Determine the [x, y] coordinate at the center of the cell enclosing the given text.  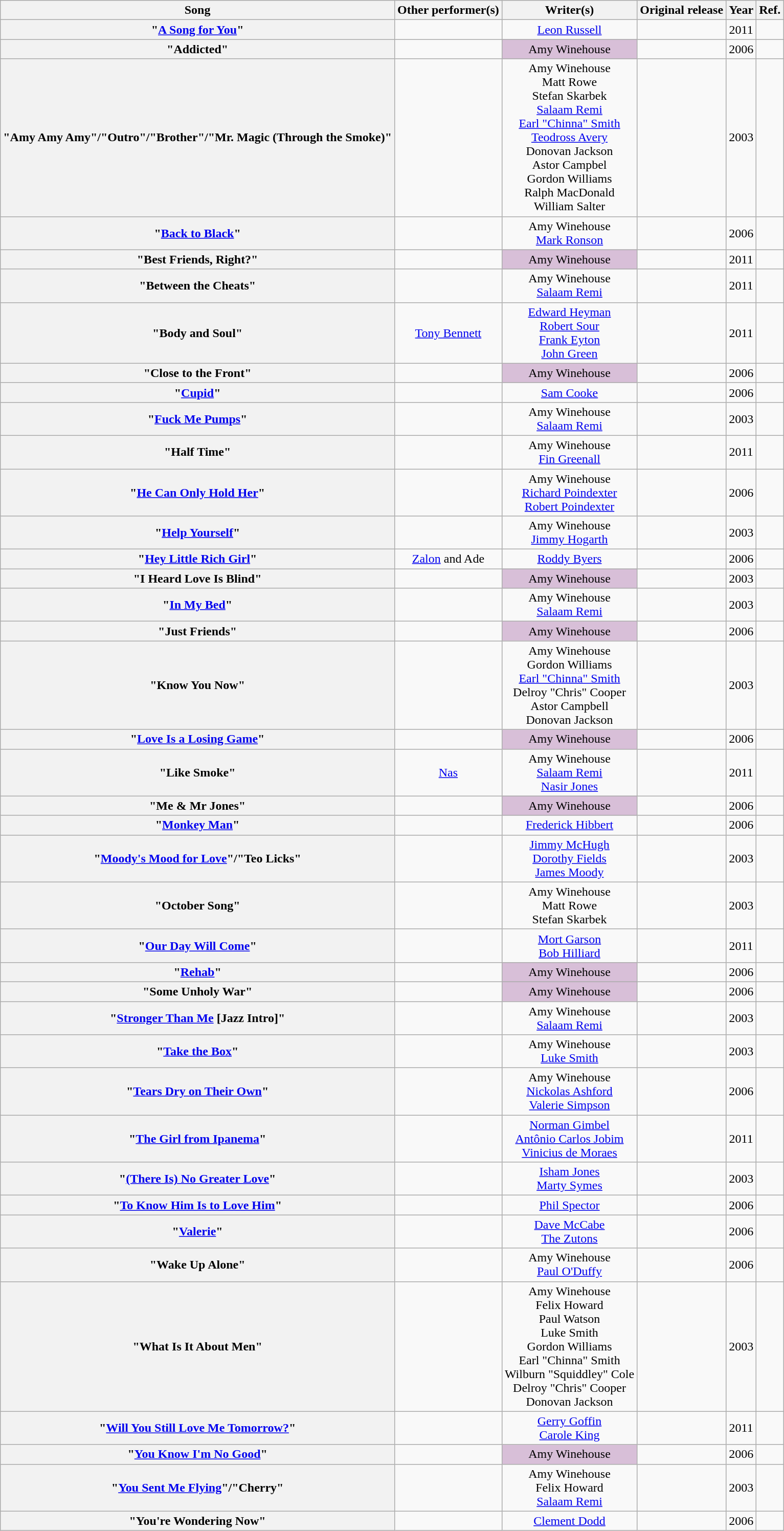
"Fuck Me Pumps" [197, 418]
Gerry GoffinCarole King [569, 1428]
"Hey Little Rich Girl" [197, 559]
"I Heard Love Is Blind" [197, 579]
"Best Friends, Right?" [197, 259]
Ref. [770, 10]
Frederick Hibbert [569, 825]
"Half Time" [197, 452]
Amy WinehouseGordon WilliamsEarl "Chinna" SmithDelroy "Chris" CooperAstor CampbellDonovan Jackson [569, 685]
Norman GimbelAntônio Carlos JobimVinicius de Moraes [569, 1139]
Amy WinehousePaul O'Duffy [569, 1264]
"You Sent Me Flying"/"Cherry" [197, 1488]
"A Song for You" [197, 30]
"Our Day Will Come" [197, 945]
"Me & Mr Jones" [197, 806]
Roddy Byers [569, 559]
"Cupid" [197, 392]
Zalon and Ade [448, 559]
"You're Wondering Now" [197, 1521]
"Stronger Than Me [Jazz Intro]" [197, 1018]
Amy WinehouseFelix HowardPaul WatsonLuke SmithGordon WilliamsEarl "Chinna" SmithWilburn "Squiddley" ColeDelroy "Chris" CooperDonovan Jackson [569, 1346]
Tony Bennett [448, 332]
Amy WinehouseFelix HowardSalaam Remi [569, 1488]
"Help Yourself" [197, 533]
"Some Unholy War" [197, 991]
"In My Bed" [197, 605]
"Body and Soul" [197, 332]
"What Is It About Men" [197, 1346]
Jimmy McHughDorothy FieldsJames Moody [569, 858]
Mort GarsonBob Hilliard [569, 945]
Amy WinehouseSalaam RemiNasir Jones [569, 772]
Clement Dodd [569, 1521]
Nas [448, 772]
"Addicted" [197, 49]
Dave McCabeThe Zutons [569, 1232]
Sam Cooke [569, 392]
"Moody's Mood for Love"/"Teo Licks" [197, 858]
"Valerie" [197, 1232]
Amy WinehouseMark Ronson [569, 233]
Amy WinehouseNickolas AshfordValerie Simpson [569, 1092]
Isham JonesMarty Symes [569, 1179]
Leon Russell [569, 30]
Edward HeymanRobert SourFrank EytonJohn Green [569, 332]
"Wake Up Alone" [197, 1264]
Year [742, 10]
"Tears Dry on Their Own" [197, 1092]
"Will You Still Love Me Tomorrow?" [197, 1428]
"Like Smoke" [197, 772]
Amy WinehouseJimmy Hogarth [569, 533]
"Close to the Front" [197, 373]
"Just Friends" [197, 631]
"Love Is a Losing Game" [197, 739]
"Amy Amy Amy"/"Outro"/"Brother"/"Mr. Magic (Through the Smoke)" [197, 138]
Phil Spector [569, 1205]
"Rehab" [197, 972]
Amy WinehouseMatt RoweStefan Skarbek [569, 905]
Writer(s) [569, 10]
Amy WinehouseFin Greenall [569, 452]
"The Girl from Ipanema" [197, 1139]
"Back to Black" [197, 233]
"To Know Him Is to Love Him" [197, 1205]
Amy WinehouseRichard PoindexterRobert Poindexter [569, 492]
"Monkey Man" [197, 825]
Original release [682, 10]
"He Can Only Hold Her" [197, 492]
"Between the Cheats" [197, 285]
Amy WinehouseLuke Smith [569, 1052]
"You Know I'm No Good" [197, 1454]
Other performer(s) [448, 10]
Song [197, 10]
"October Song" [197, 905]
"Know You Now" [197, 685]
"Take the Box" [197, 1052]
"(There Is) No Greater Love" [197, 1179]
